Capture the cell that displays the provided text and extract its [x, y] central coordinate. 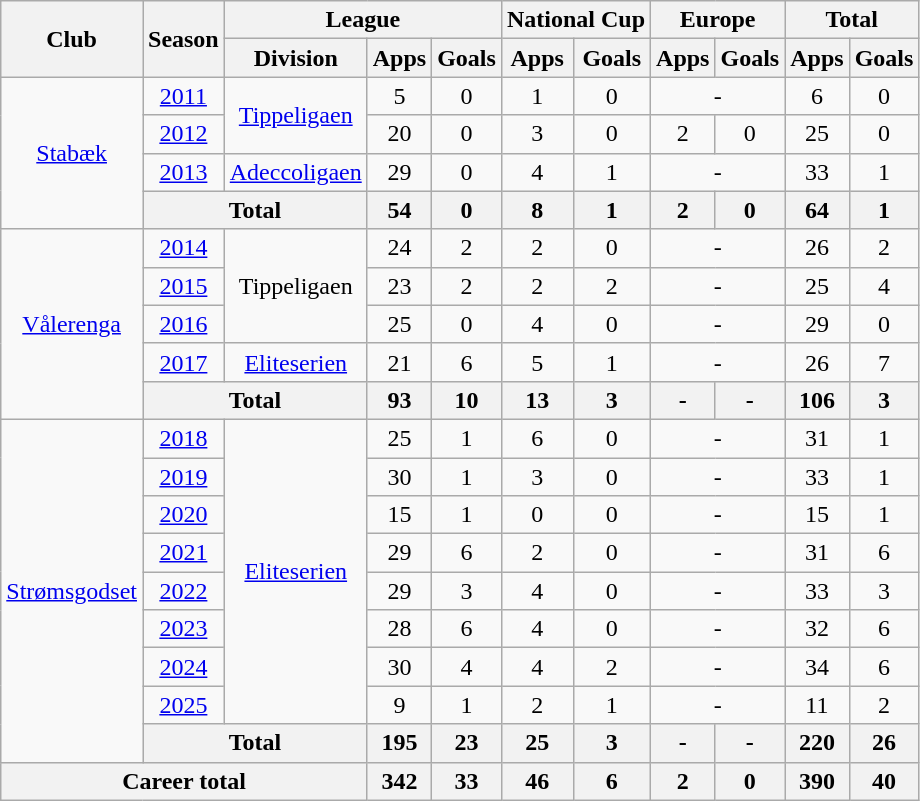
Division [296, 58]
2011 [183, 96]
40 [884, 781]
Adeccoligaen [296, 172]
7 [884, 362]
46 [537, 781]
21 [399, 362]
2021 [183, 553]
342 [399, 781]
League [362, 20]
20 [399, 134]
2014 [183, 248]
Europe [718, 20]
8 [537, 210]
2023 [183, 629]
220 [817, 743]
34 [817, 667]
2022 [183, 591]
64 [817, 210]
93 [399, 400]
Career total [184, 781]
195 [399, 743]
Strømsgodset [72, 590]
11 [817, 705]
2013 [183, 172]
24 [399, 248]
2015 [183, 286]
Club [72, 39]
2020 [183, 515]
2024 [183, 667]
2018 [183, 438]
13 [537, 400]
10 [467, 400]
28 [399, 629]
2016 [183, 324]
2012 [183, 134]
390 [817, 781]
54 [399, 210]
Stabæk [72, 153]
National Cup [576, 20]
9 [399, 705]
32 [817, 629]
2019 [183, 477]
Season [183, 39]
2025 [183, 705]
106 [817, 400]
Vålerenga [72, 324]
2017 [183, 362]
